Capture the cell that displays the provided text and extract its (x, y) central coordinate. 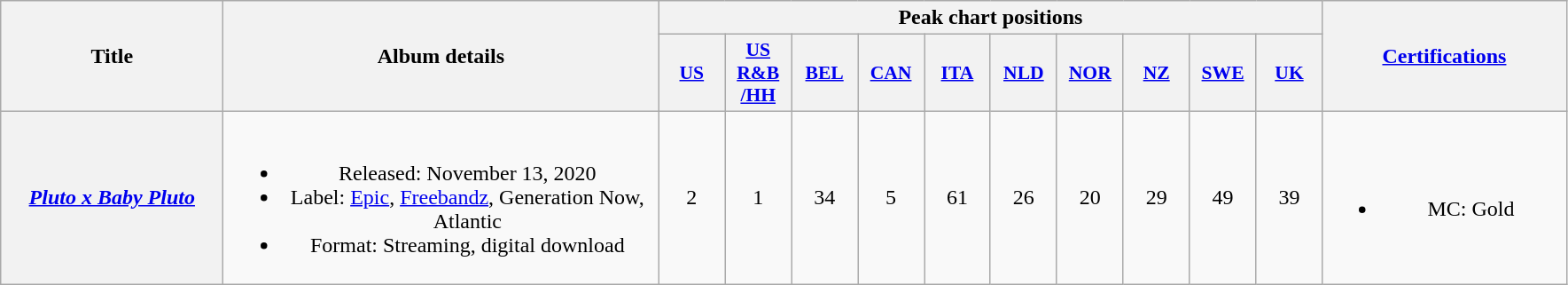
2 (691, 197)
39 (1289, 197)
UK (1289, 73)
ITA (957, 73)
MC: Gold (1445, 197)
34 (824, 197)
26 (1023, 197)
Peak chart positions (991, 18)
NOR (1090, 73)
Title (112, 57)
1 (759, 197)
NLD (1023, 73)
Certifications (1445, 57)
NZ (1156, 73)
Album details (441, 57)
BEL (824, 73)
SWE (1223, 73)
5 (892, 197)
CAN (892, 73)
49 (1223, 197)
61 (957, 197)
29 (1156, 197)
20 (1090, 197)
US (691, 73)
Released: November 13, 2020Label: Epic, Freebandz, Generation Now, AtlanticFormat: Streaming, digital download (441, 197)
USR&B/HH (759, 73)
Pluto x Baby Pluto (112, 197)
